Identify which cell holds the provided text, then report its [x, y] central coordinate. 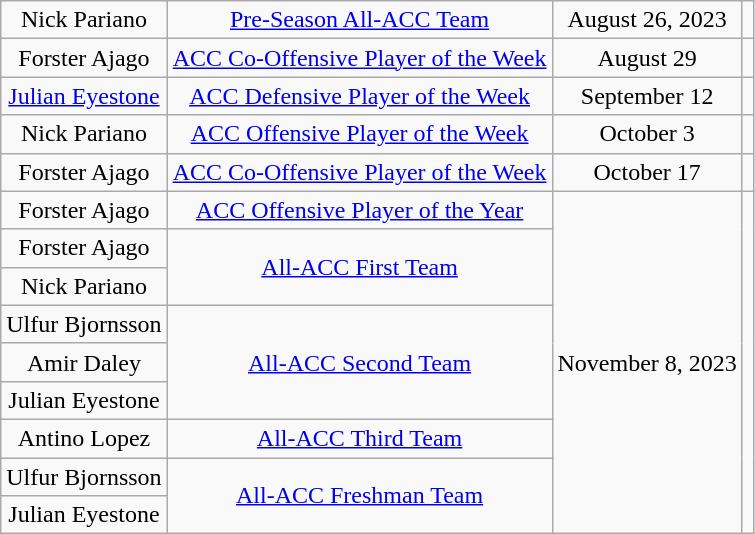
ACC Offensive Player of the Week [360, 134]
September 12 [647, 96]
October 17 [647, 172]
August 29 [647, 58]
ACC Offensive Player of the Year [360, 210]
All-ACC Freshman Team [360, 496]
ACC Defensive Player of the Week [360, 96]
Pre-Season All-ACC Team [360, 20]
November 8, 2023 [647, 362]
All-ACC Second Team [360, 362]
August 26, 2023 [647, 20]
Amir Daley [84, 362]
Antino Lopez [84, 438]
All-ACC First Team [360, 267]
All-ACC Third Team [360, 438]
October 3 [647, 134]
